For the text-containing cell, return its midpoint in (x, y) coordinate format. 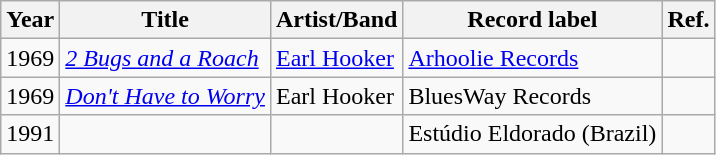
Artist/Band (336, 20)
Don't Have to Worry (166, 96)
Arhoolie Records (532, 58)
Record label (532, 20)
Ref. (688, 20)
Title (166, 20)
Estúdio Eldorado (Brazil) (532, 134)
BluesWay Records (532, 96)
2 Bugs and a Roach (166, 58)
1991 (30, 134)
Year (30, 20)
